Identify which cell holds the provided text, then report its [x, y] central coordinate. 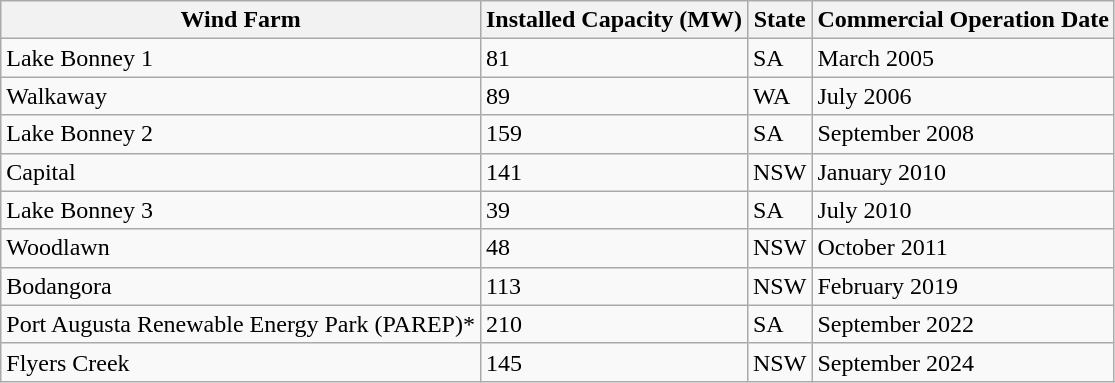
Lake Bonney 3 [241, 210]
September 2008 [964, 134]
39 [614, 210]
159 [614, 134]
Bodangora [241, 286]
89 [614, 96]
Flyers Creek [241, 362]
Installed Capacity (MW) [614, 20]
145 [614, 362]
January 2010 [964, 172]
September 2022 [964, 324]
141 [614, 172]
October 2011 [964, 248]
210 [614, 324]
Port Augusta Renewable Energy Park (PAREP)* [241, 324]
81 [614, 58]
Walkaway [241, 96]
July 2006 [964, 96]
State [779, 20]
July 2010 [964, 210]
Lake Bonney 1 [241, 58]
March 2005 [964, 58]
Wind Farm [241, 20]
February 2019 [964, 286]
Woodlawn [241, 248]
Commercial Operation Date [964, 20]
48 [614, 248]
113 [614, 286]
Capital [241, 172]
WA [779, 96]
September 2024 [964, 362]
Lake Bonney 2 [241, 134]
